From the cell containing the given text, extract its center point as [x, y] coordinate. 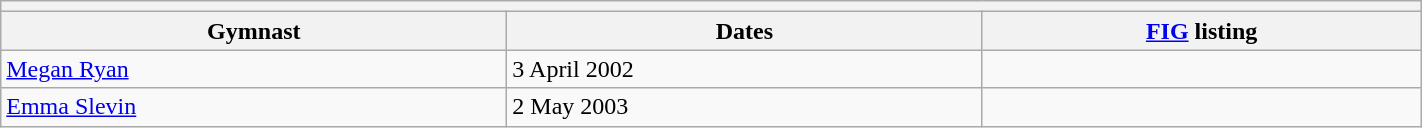
Gymnast [254, 31]
3 April 2002 [744, 69]
Emma Slevin [254, 107]
Dates [744, 31]
Megan Ryan [254, 69]
2 May 2003 [744, 107]
FIG listing [1202, 31]
